Capture the cell that displays the provided text and extract its (X, Y) central coordinate. 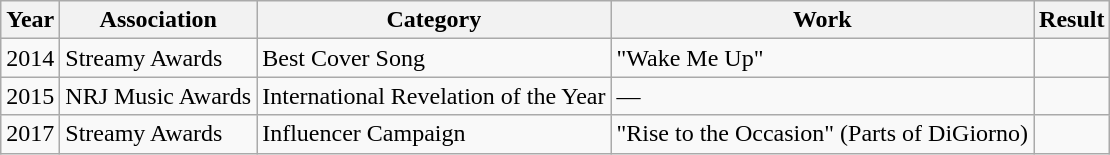
"Rise to the Occasion" (Parts of DiGiorno) (822, 134)
Category (434, 20)
Best Cover Song (434, 58)
— (822, 96)
Influencer Campaign (434, 134)
Year (30, 20)
International Revelation of the Year (434, 96)
2017 (30, 134)
NRJ Music Awards (158, 96)
"Wake Me Up" (822, 58)
Work (822, 20)
2015 (30, 96)
Result (1072, 20)
2014 (30, 58)
Association (158, 20)
